Return the (x, y) coordinate for the center point of the cell that contains the specified text.  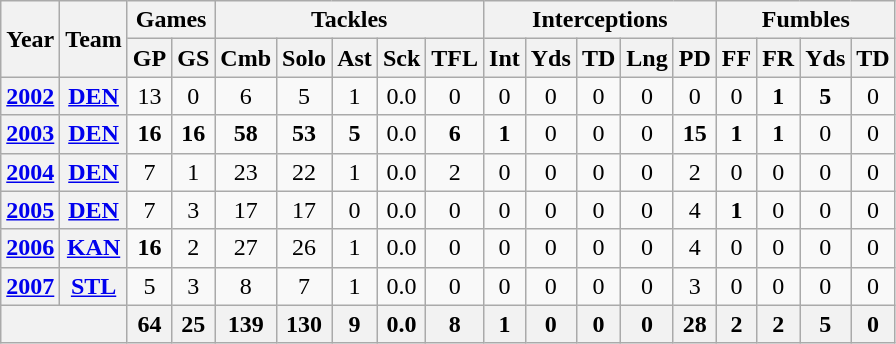
KAN (94, 248)
26 (304, 248)
Lng (647, 58)
Solo (304, 58)
2004 (30, 172)
27 (246, 248)
Cmb (246, 58)
2007 (30, 286)
64 (149, 324)
FF (736, 58)
Games (170, 20)
PD (694, 58)
Sck (401, 58)
23 (246, 172)
2002 (30, 96)
TFL (455, 58)
25 (194, 324)
2005 (30, 210)
139 (246, 324)
Fumbles (806, 20)
22 (304, 172)
Interceptions (600, 20)
2006 (30, 248)
Tackles (350, 20)
Team (94, 39)
Ast (355, 58)
58 (246, 134)
28 (694, 324)
130 (304, 324)
15 (694, 134)
Int (505, 58)
Year (30, 39)
53 (304, 134)
9 (355, 324)
13 (149, 96)
2003 (30, 134)
STL (94, 286)
GP (149, 58)
FR (778, 58)
GS (194, 58)
